Scan for the cell matching the given text and deliver its [x, y] coordinate at center. 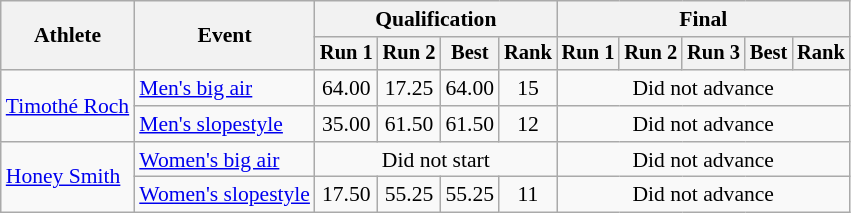
11 [528, 195]
Event [224, 36]
Timothé Roch [68, 106]
Final [704, 19]
Women's big air [224, 160]
Men's slopestyle [224, 124]
Did not start [436, 160]
15 [528, 88]
Honey Smith [68, 178]
Athlete [68, 36]
35.00 [346, 124]
Run 3 [714, 54]
17.50 [346, 195]
Women's slopestyle [224, 195]
Men's big air [224, 88]
Qualification [436, 19]
17.25 [410, 88]
12 [528, 124]
